Return the (x, y) coordinate for the center point of the cell that contains the specified text.  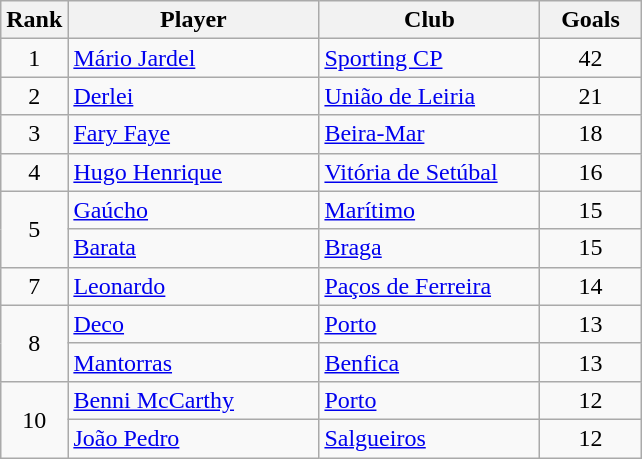
Paços de Ferreira (430, 286)
Player (194, 20)
10 (34, 419)
2 (34, 96)
Goals (590, 20)
Derlei (194, 96)
Beira-Mar (430, 134)
7 (34, 286)
14 (590, 286)
Salgueiros (430, 438)
4 (34, 172)
Vitória de Setúbal (430, 172)
Mantorras (194, 362)
42 (590, 58)
Benfica (430, 362)
Fary Faye (194, 134)
1 (34, 58)
16 (590, 172)
Braga (430, 248)
Deco (194, 324)
João Pedro (194, 438)
21 (590, 96)
Benni McCarthy (194, 400)
Marítimo (430, 210)
18 (590, 134)
Rank (34, 20)
União de Leiria (430, 96)
5 (34, 229)
8 (34, 343)
Sporting CP (430, 58)
Hugo Henrique (194, 172)
Leonardo (194, 286)
Barata (194, 248)
Gaúcho (194, 210)
Club (430, 20)
Mário Jardel (194, 58)
3 (34, 134)
